Provide the [X, Y] coordinate of the cell's center where the given text is located.  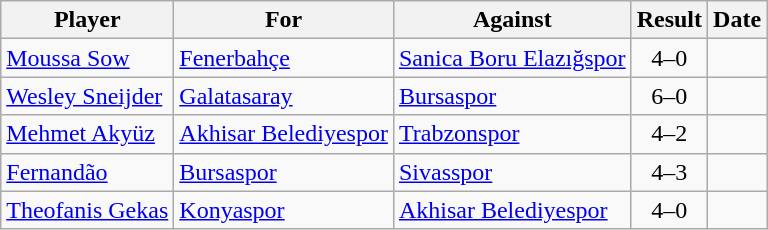
Fenerbahçe [284, 58]
Konyaspor [284, 210]
Theofanis Gekas [88, 210]
Fernandão [88, 172]
4–2 [669, 134]
Sivasspor [512, 172]
4–3 [669, 172]
Sanica Boru Elazığspor [512, 58]
Mehmet Akyüz [88, 134]
Date [738, 20]
Moussa Sow [88, 58]
Wesley Sneijder [88, 96]
Against [512, 20]
Result [669, 20]
6–0 [669, 96]
Trabzonspor [512, 134]
For [284, 20]
Galatasaray [284, 96]
Player [88, 20]
